Locate the cell with the specified text and output its (X, Y) center coordinate. 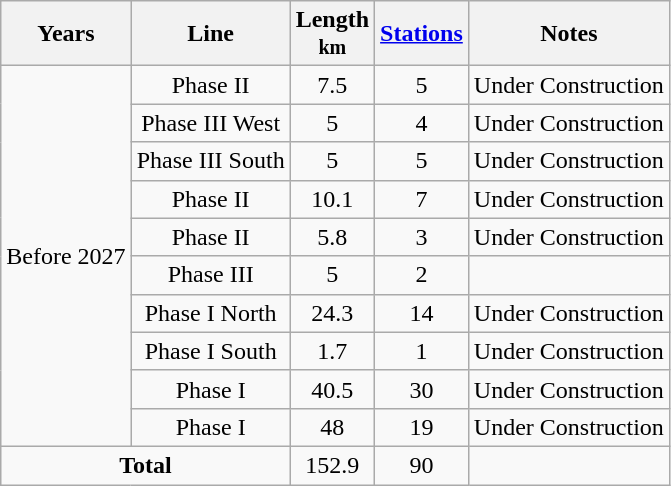
7.5 (332, 85)
1 (422, 351)
2 (422, 275)
24.3 (332, 313)
40.5 (332, 389)
Years (66, 34)
Phase III (210, 275)
4 (422, 123)
14 (422, 313)
30 (422, 389)
7 (422, 199)
Phase III West (210, 123)
10.1 (332, 199)
Stations (422, 34)
152.9 (332, 465)
1.7 (332, 351)
Before 2027 (66, 256)
19 (422, 427)
Phase I South (210, 351)
5.8 (332, 237)
Total (146, 465)
3 (422, 237)
Notes (568, 34)
Phase I North (210, 313)
Line (210, 34)
90 (422, 465)
Phase III South (210, 161)
48 (332, 427)
Lengthkm (332, 34)
